Identify which cell holds the provided text, then report its [X, Y] central coordinate. 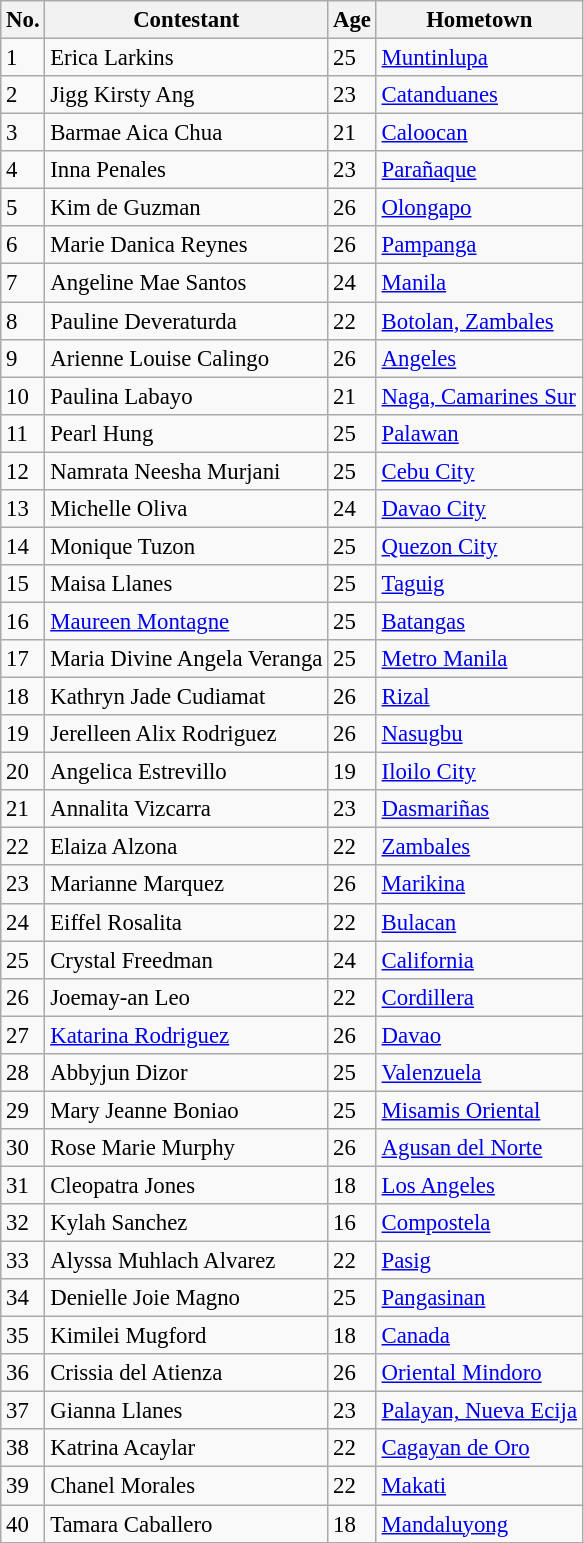
38 [23, 1449]
Canada [479, 1336]
30 [23, 1148]
Pasig [479, 1261]
29 [23, 1110]
Erica Larkins [186, 58]
9 [23, 358]
Cleopatra Jones [186, 1185]
Arienne Louise Calingo [186, 358]
California [479, 960]
31 [23, 1185]
Metro Manila [479, 659]
Jerelleen Alix Rodriguez [186, 734]
32 [23, 1223]
Cebu City [479, 471]
Nasugbu [479, 734]
Katarina Rodriguez [186, 1035]
Pauline Deveraturda [186, 321]
33 [23, 1261]
13 [23, 509]
No. [23, 20]
Olongapo [479, 208]
11 [23, 433]
10 [23, 396]
27 [23, 1035]
Kathryn Jade Cudiamat [186, 697]
37 [23, 1411]
15 [23, 584]
5 [23, 208]
Marikina [479, 885]
8 [23, 321]
Naga, Camarines Sur [479, 396]
35 [23, 1336]
Palayan, Nueva Ecija [479, 1411]
Michelle Oliva [186, 509]
Marianne Marquez [186, 885]
7 [23, 283]
20 [23, 772]
Kylah Sanchez [186, 1223]
Botolan, Zambales [479, 321]
Annalita Vizcarra [186, 809]
Contestant [186, 20]
Marie Danica Reynes [186, 245]
Palawan [479, 433]
Denielle Joie Magno [186, 1298]
Eiffel Rosalita [186, 922]
Davao [479, 1035]
Parañaque [479, 170]
Monique Tuzon [186, 546]
Chanel Morales [186, 1486]
Tamara Caballero [186, 1524]
Crissia del Atienza [186, 1373]
Rose Marie Murphy [186, 1148]
Zambales [479, 847]
Kimilei Mugford [186, 1336]
Pampanga [479, 245]
Maisa Llanes [186, 584]
4 [23, 170]
34 [23, 1298]
Muntinlupa [479, 58]
Alyssa Muhlach Alvarez [186, 1261]
40 [23, 1524]
Hometown [479, 20]
Iloilo City [479, 772]
Paulina Labayo [186, 396]
Bulacan [479, 922]
39 [23, 1486]
Caloocan [479, 133]
12 [23, 471]
Pearl Hung [186, 433]
Namrata Neesha Murjani [186, 471]
Los Angeles [479, 1185]
Joemay-an Leo [186, 997]
Elaiza Alzona [186, 847]
Angelica Estrevillo [186, 772]
3 [23, 133]
Valenzuela [479, 1073]
14 [23, 546]
Mary Jeanne Boniao [186, 1110]
Age [352, 20]
Crystal Freedman [186, 960]
Maureen Montagne [186, 621]
Cagayan de Oro [479, 1449]
2 [23, 95]
Mandaluyong [479, 1524]
Angeline Mae Santos [186, 283]
1 [23, 58]
Rizal [479, 697]
Batangas [479, 621]
6 [23, 245]
Inna Penales [186, 170]
Agusan del Norte [479, 1148]
Katrina Acaylar [186, 1449]
17 [23, 659]
Misamis Oriental [479, 1110]
Pangasinan [479, 1298]
Oriental Mindoro [479, 1373]
Catanduanes [479, 95]
Jigg Kirsty Ang [186, 95]
Dasmariñas [479, 809]
Cordillera [479, 997]
Abbyjun Dizor [186, 1073]
Quezon City [479, 546]
Taguig [479, 584]
36 [23, 1373]
Angeles [479, 358]
Maria Divine Angela Veranga [186, 659]
Kim de Guzman [186, 208]
Makati [479, 1486]
Compostela [479, 1223]
Davao City [479, 509]
Gianna Llanes [186, 1411]
Barmae Aica Chua [186, 133]
28 [23, 1073]
Manila [479, 283]
